Output the [X, Y] coordinate of the center of the cell containing the given text.  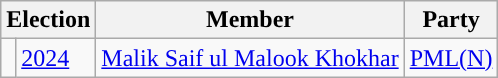
Member [250, 20]
Malik Saif ul Malook Khokhar [250, 58]
PML(N) [451, 58]
Party [451, 20]
2024 [56, 58]
Election [48, 20]
